Return the (X, Y) coordinate for the center point of the cell that contains the specified text.  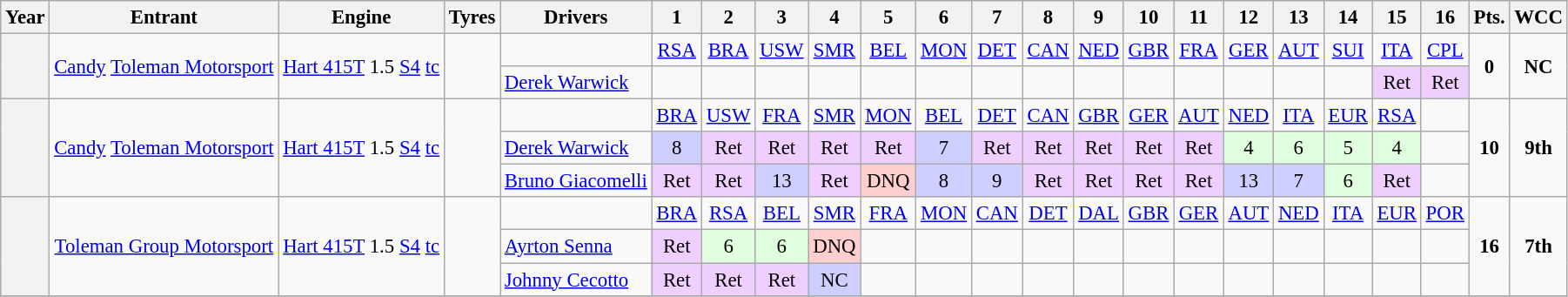
Bruno Giacomelli (576, 181)
11 (1199, 17)
CPL (1444, 51)
Engine (362, 17)
Tyres (472, 17)
Pts. (1490, 17)
Year (25, 17)
9th (1538, 148)
Toleman Group Motorsport (164, 246)
15 (1397, 17)
12 (1248, 17)
1 (677, 17)
Johnny Cecotto (576, 280)
7th (1538, 246)
Ayrton Senna (576, 246)
14 (1348, 17)
Drivers (576, 17)
0 (1490, 66)
WCC (1538, 17)
Entrant (164, 17)
SUI (1348, 51)
POR (1444, 213)
DAL (1098, 213)
3 (781, 17)
2 (727, 17)
